Output the [x, y] coordinate of the center of the cell containing the given text.  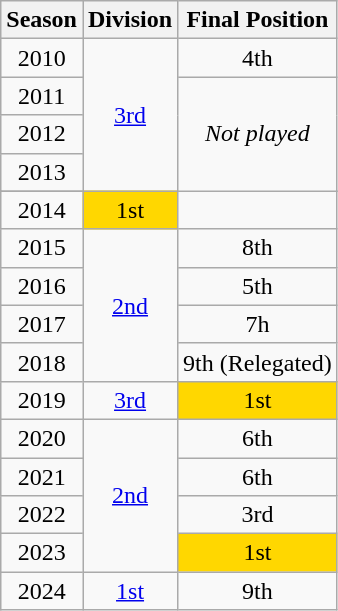
2014 [42, 210]
2021 [42, 477]
Season [42, 20]
9th (Relegated) [258, 362]
8th [258, 248]
Division [130, 20]
2013 [42, 172]
2024 [42, 591]
2023 [42, 553]
2018 [42, 362]
Final Position [258, 20]
2022 [42, 515]
2017 [42, 324]
7h [258, 324]
2016 [42, 286]
Not played [258, 134]
2015 [42, 248]
2010 [42, 58]
2012 [42, 134]
5th [258, 286]
4th [258, 58]
2019 [42, 400]
9th [258, 591]
2011 [42, 96]
2020 [42, 438]
